Identify which cell holds the provided text, then report its (X, Y) central coordinate. 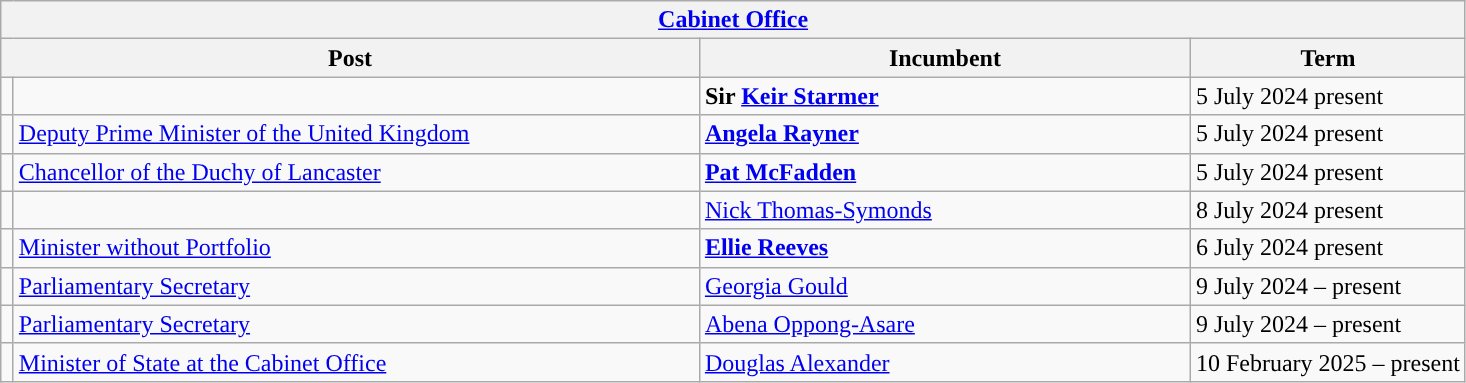
Ellie Reeves (944, 248)
Abena Oppong-Asare (944, 324)
Chancellor of the Duchy of Lancaster (356, 172)
6 July 2024 present (1328, 248)
10 February 2025 – present (1328, 362)
Incumbent (944, 58)
Angela Rayner (944, 134)
Post (350, 58)
Minister without Portfolio (356, 248)
Deputy Prime Minister of the United Kingdom (356, 134)
Georgia Gould (944, 286)
Term (1328, 58)
Minister of State at the Cabinet Office (356, 362)
Pat McFadden (944, 172)
8 July 2024 present (1328, 210)
Nick Thomas-Symonds (944, 210)
Douglas Alexander (944, 362)
Sir Keir Starmer (944, 96)
Cabinet Office (734, 20)
